Capture the cell that displays the provided text and extract its (X, Y) central coordinate. 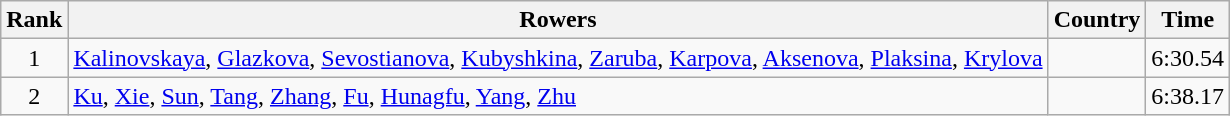
Kalinovskaya, Glazkova, Sevostianova, Kubyshkina, Zaruba, Karpova, Aksenova, Plaksina, Krylova (558, 58)
Rank (34, 20)
Ku, Xie, Sun, Tang, Zhang, Fu, Hunagfu, Yang, Zhu (558, 96)
6:30.54 (1188, 58)
2 (34, 96)
6:38.17 (1188, 96)
1 (34, 58)
Time (1188, 20)
Rowers (558, 20)
Country (1097, 20)
